Determine the [X, Y] coordinate at the center of the cell enclosing the given text.  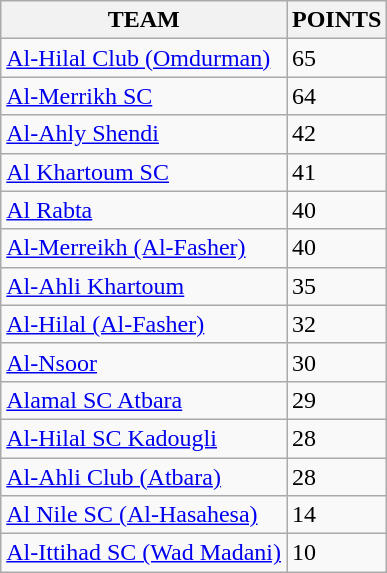
Al Khartoum SC [144, 172]
Al-Ahli Club (Atbara) [144, 477]
Alamal SC Atbara [144, 400]
14 [336, 515]
64 [336, 96]
Al-Merrikh SC [144, 96]
Al-Ittihad SC (Wad Madani) [144, 553]
Al-Hilal (Al-Fasher) [144, 324]
42 [336, 134]
POINTS [336, 20]
30 [336, 362]
TEAM [144, 20]
Al-Ahly Shendi [144, 134]
Al Nile SC (Al-Hasahesa) [144, 515]
Al Rabta [144, 210]
41 [336, 172]
29 [336, 400]
35 [336, 286]
32 [336, 324]
10 [336, 553]
Al-Hilal SC Kadougli [144, 438]
Al-Hilal Club (Omdurman) [144, 58]
Al-Nsoor [144, 362]
Al-Ahli Khartoum [144, 286]
Al-Merreikh (Al-Fasher) [144, 248]
65 [336, 58]
